Search for the cell housing the specified text and yield its (X, Y) center coordinate. 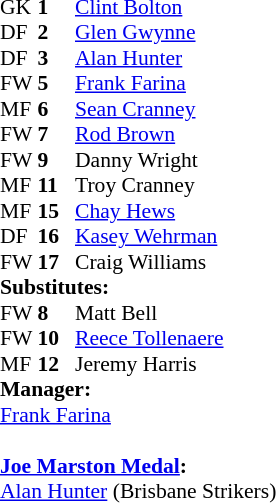
Craig Williams (176, 262)
3 (57, 58)
15 (57, 211)
Danny Wright (176, 160)
Manager: (138, 389)
Rod Brown (176, 135)
6 (57, 109)
Reece Tollenaere (176, 339)
7 (57, 135)
16 (57, 237)
9 (57, 160)
10 (57, 339)
Substitutes: (138, 287)
Glen Gwynne (176, 33)
Kasey Wehrman (176, 237)
Alan Hunter (176, 58)
Troy Cranney (176, 185)
11 (57, 185)
8 (57, 313)
Matt Bell (176, 313)
Joe Marston Medal: (138, 454)
17 (57, 262)
Jeremy Harris (176, 364)
Sean Cranney (176, 109)
5 (57, 83)
Chay Hews (176, 211)
12 (57, 364)
2 (57, 33)
